Detect which cell encompasses the target text, then output its [X, Y] center coordinate. 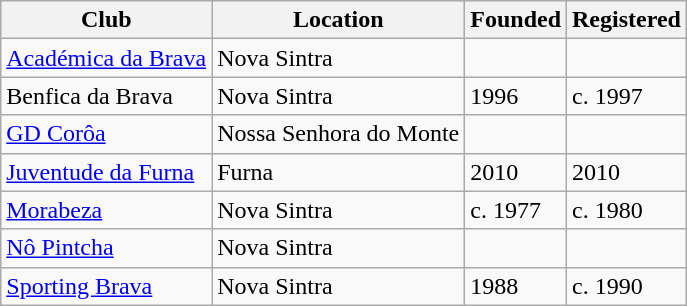
c. 1997 [627, 96]
c. 1990 [627, 286]
Furna [338, 172]
Founded [516, 20]
Registered [627, 20]
c. 1980 [627, 210]
Sporting Brava [106, 286]
Nô Pintcha [106, 248]
Juventude da Furna [106, 172]
1988 [516, 286]
GD Corôa [106, 134]
Nossa Senhora do Monte [338, 134]
1996 [516, 96]
Benfica da Brava [106, 96]
Académica da Brava [106, 58]
Location [338, 20]
Morabeza [106, 210]
Club [106, 20]
c. 1977 [516, 210]
